Determine the [x, y] coordinate at the center of the cell enclosing the given text.  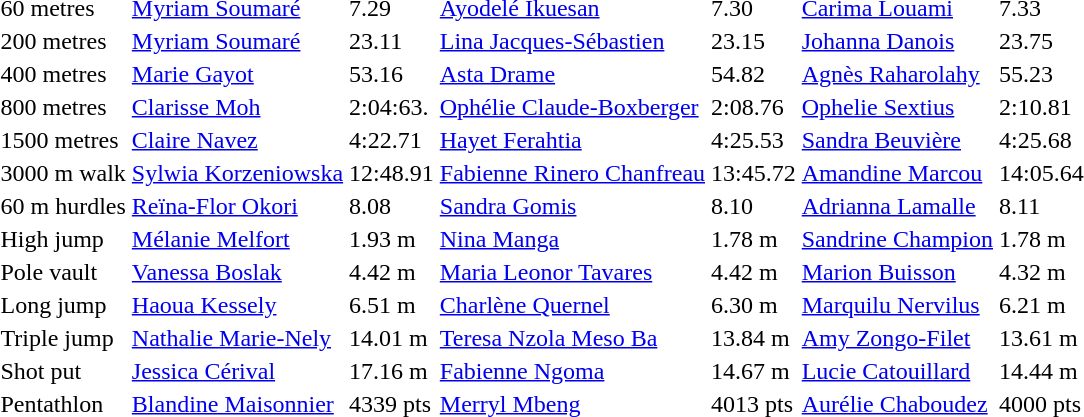
4:22.71 [392, 140]
Amy Zongo-Filet [897, 338]
Lina Jacques-Sébastien [572, 41]
54.82 [754, 74]
2:08.76 [754, 107]
Sylwia Korzeniowska [237, 173]
Sandra Beuvière [897, 140]
6.51 m [392, 305]
Haoua Kessely [237, 305]
Nathalie Marie-Nely [237, 338]
2:04:63. [392, 107]
8.08 [392, 206]
23.11 [392, 41]
8.10 [754, 206]
13.84 m [754, 338]
14.67 m [754, 371]
17.16 m [392, 371]
Maria Leonor Tavares [572, 272]
Vanessa Boslak [237, 272]
Myriam Soumaré [237, 41]
Fabienne Ngoma [572, 371]
Mélanie Melfort [237, 239]
Clarisse Moh [237, 107]
Ophelie Sextius [897, 107]
Jessica Cérival [237, 371]
Lucie Catouillard [897, 371]
23.15 [754, 41]
Marquilu Nervilus [897, 305]
Adrianna Lamalle [897, 206]
Teresa Nzola Meso Ba [572, 338]
Johanna Danois [897, 41]
1.93 m [392, 239]
Fabienne Rinero Chanfreau [572, 173]
53.16 [392, 74]
14.01 m [392, 338]
Marie Gayot [237, 74]
Asta Drame [572, 74]
Marion Buisson [897, 272]
1.78 m [754, 239]
4:25.53 [754, 140]
Agnès Raharolahy [897, 74]
Charlène Quernel [572, 305]
Ophélie Claude-Boxberger [572, 107]
13:45.72 [754, 173]
Claire Navez [237, 140]
6.30 m [754, 305]
Amandine Marcou [897, 173]
Sandrine Champion [897, 239]
Reïna-Flor Okori [237, 206]
Nina Manga [572, 239]
Hayet Ferahtia [572, 140]
Sandra Gomis [572, 206]
12:48.91 [392, 173]
